Pinpoint the cell where the given text exists, returning its (X, Y) midpoint coordinate. 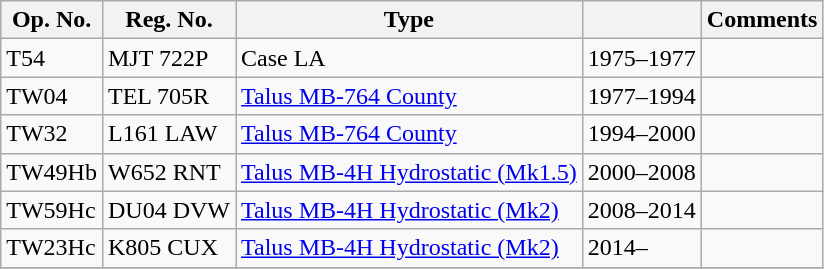
2000–2008 (642, 172)
TEL 705R (168, 96)
1994–2000 (642, 134)
2014– (642, 248)
L161 LAW (168, 134)
TW04 (52, 96)
TW32 (52, 134)
2008–2014 (642, 210)
Op. No. (52, 20)
Type (410, 20)
K805 CUX (168, 248)
TW49Hb (52, 172)
Talus MB-4H Hydrostatic (Mk1.5) (410, 172)
T54 (52, 58)
MJT 722P (168, 58)
TW23Hc (52, 248)
Comments (762, 20)
1975–1977 (642, 58)
DU04 DVW (168, 210)
Reg. No. (168, 20)
Case LA (410, 58)
TW59Hc (52, 210)
W652 RNT (168, 172)
1977–1994 (642, 96)
